Capture the cell that displays the provided text and extract its (x, y) central coordinate. 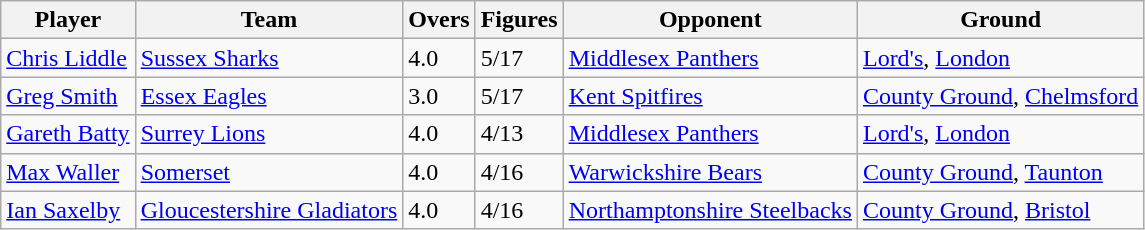
Somerset (269, 172)
Greg Smith (68, 96)
Warwickshire Bears (710, 172)
Ground (1000, 20)
Overs (439, 20)
Team (269, 20)
3.0 (439, 96)
Figures (519, 20)
Surrey Lions (269, 134)
County Ground, Taunton (1000, 172)
Kent Spitfires (710, 96)
Chris Liddle (68, 58)
Opponent (710, 20)
Essex Eagles (269, 96)
Gloucestershire Gladiators (269, 210)
Player (68, 20)
Max Waller (68, 172)
County Ground, Chelmsford (1000, 96)
County Ground, Bristol (1000, 210)
Gareth Batty (68, 134)
Ian Saxelby (68, 210)
4/13 (519, 134)
Northamptonshire Steelbacks (710, 210)
Sussex Sharks (269, 58)
